Capture the cell that displays the provided text and extract its (X, Y) central coordinate. 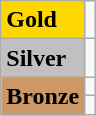
Bronze (43, 96)
Silver (43, 58)
Gold (43, 20)
